Return (x, y) of the center of cell containing provided text 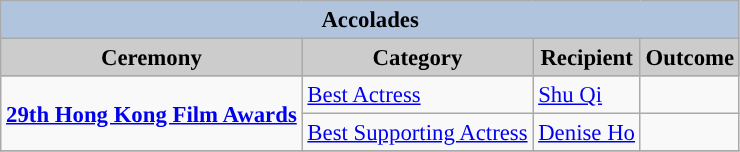
Shu Qi (586, 95)
29th Hong Kong Film Awards (152, 114)
Best Supporting Actress (418, 133)
Category (418, 58)
Denise Ho (586, 133)
Ceremony (152, 58)
Recipient (586, 58)
Outcome (690, 58)
Best Actress (418, 95)
Accolades (370, 20)
